Return the [x, y] coordinate for the center point of the cell that contains the specified text.  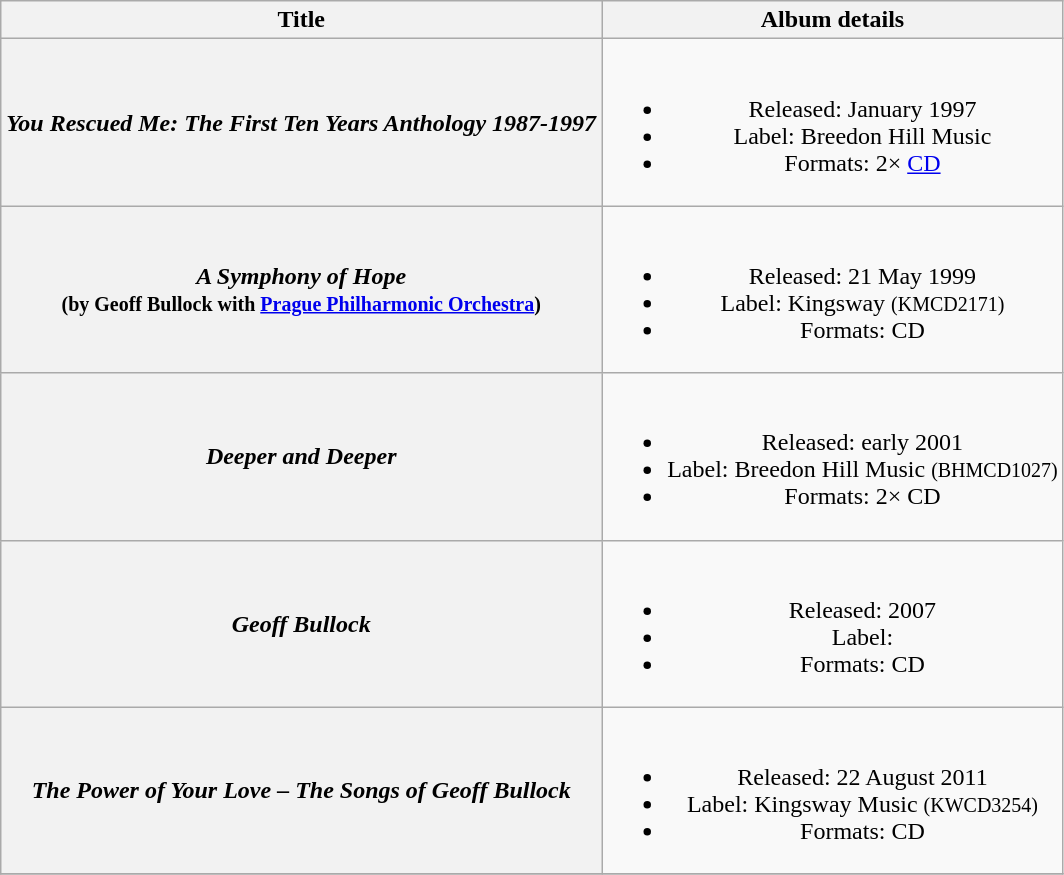
Released: 2007Label:Formats: CD [833, 624]
The Power of Your Love – The Songs of Geoff Bullock [302, 790]
Album details [833, 20]
Deeper and Deeper [302, 456]
Geoff Bullock [302, 624]
Released: 21 May 1999Label: Kingsway (KMCD2171)Formats: CD [833, 290]
Released: 22 August 2011Label: Kingsway Music (KWCD3254)Formats: CD [833, 790]
You Rescued Me: The First Ten Years Anthology 1987-1997 [302, 122]
A Symphony of Hope(by Geoff Bullock with Prague Philharmonic Orchestra) [302, 290]
Released: January 1997Label: Breedon Hill MusicFormats: 2× CD [833, 122]
Title [302, 20]
Released: early 2001Label: Breedon Hill Music (BHMCD1027)Formats: 2× CD [833, 456]
